Find where the given text appears and provide that cell's center as (x, y) coordinate. 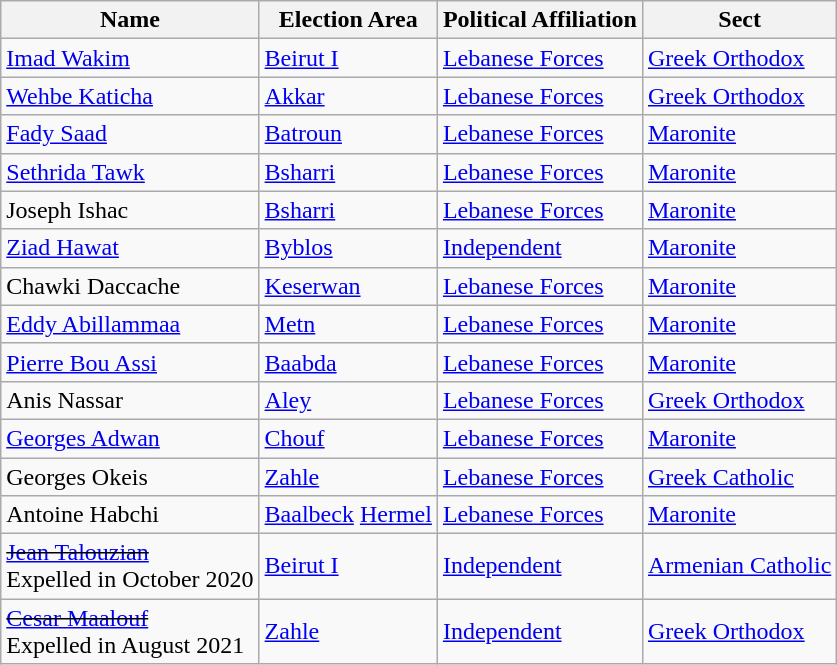
Joseph Ishac (130, 210)
Baabda (348, 362)
Antoine Habchi (130, 515)
Keserwan (348, 286)
Political Affiliation (540, 20)
Fady Saad (130, 134)
Pierre Bou Assi (130, 362)
Aley (348, 400)
Cesar MaaloufExpelled in August 2021 (130, 632)
Greek Catholic (739, 477)
Metn (348, 324)
Anis Nassar (130, 400)
Imad Wakim (130, 58)
Chawki Daccache (130, 286)
Armenian Catholic (739, 566)
Chouf (348, 438)
Jean TalouzianExpelled in October 2020 (130, 566)
Wehbe Katicha (130, 96)
Name (130, 20)
Georges Okeis (130, 477)
Sethrida Tawk (130, 172)
Ziad Hawat (130, 248)
Batroun (348, 134)
Eddy Abillammaa (130, 324)
Akkar (348, 96)
Baalbeck Hermel (348, 515)
Byblos (348, 248)
Sect (739, 20)
Election Area (348, 20)
Georges Adwan (130, 438)
